Pinpoint the cell where the given text exists, returning its (x, y) midpoint coordinate. 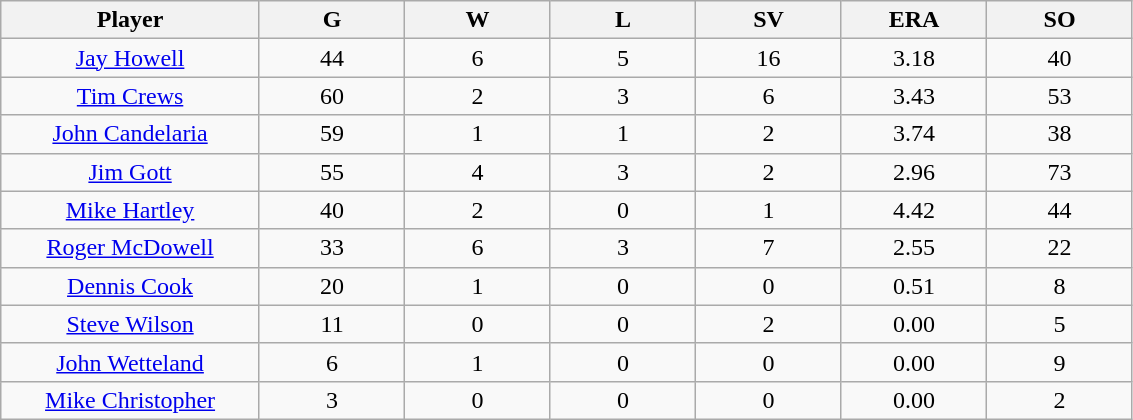
Jay Howell (130, 58)
73 (1060, 172)
Dennis Cook (130, 286)
33 (332, 248)
L (622, 20)
Mike Christopher (130, 400)
4 (478, 172)
8 (1060, 286)
16 (768, 58)
Tim Crews (130, 96)
Player (130, 20)
53 (1060, 96)
60 (332, 96)
G (332, 20)
20 (332, 286)
2.96 (914, 172)
Steve Wilson (130, 324)
3.18 (914, 58)
2.55 (914, 248)
3.43 (914, 96)
3.74 (914, 134)
4.42 (914, 210)
9 (1060, 362)
Mike Hartley (130, 210)
W (478, 20)
55 (332, 172)
SO (1060, 20)
Jim Gott (130, 172)
Roger McDowell (130, 248)
38 (1060, 134)
John Wetteland (130, 362)
22 (1060, 248)
7 (768, 248)
SV (768, 20)
John Candelaria (130, 134)
0.51 (914, 286)
11 (332, 324)
59 (332, 134)
ERA (914, 20)
